Return the [x, y] coordinate for the center point of the cell that contains the specified text.  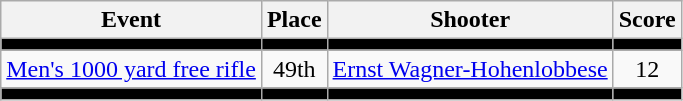
Score [647, 20]
Ernst Wagner-Hohenlobbese [470, 69]
Men's 1000 yard free rifle [132, 69]
Shooter [470, 20]
Event [132, 20]
49th [294, 69]
12 [647, 69]
Place [294, 20]
